Locate the cell with the specified text and output its [x, y] center coordinate. 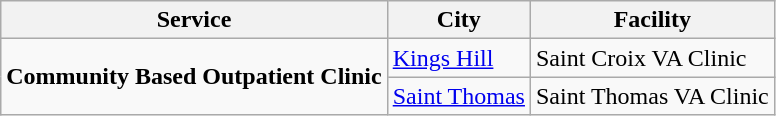
Saint Thomas [458, 96]
Facility [652, 20]
Saint Croix VA Clinic [652, 58]
Service [194, 20]
City [458, 20]
Saint Thomas VA Clinic [652, 96]
Kings Hill [458, 58]
Community Based Outpatient Clinic [194, 77]
